Find where the given text appears and provide that cell's center as [x, y] coordinate. 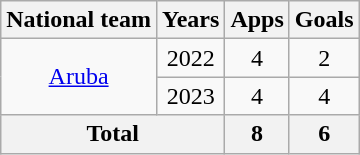
6 [324, 134]
Apps [257, 20]
Goals [324, 20]
Years [190, 20]
Aruba [79, 77]
2023 [190, 96]
2022 [190, 58]
8 [257, 134]
National team [79, 20]
2 [324, 58]
Total [113, 134]
